Provide the (X, Y) coordinate of the cell's center where the given text is located.  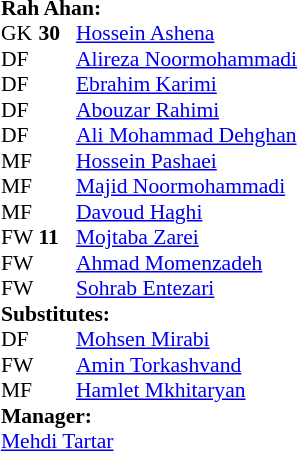
Ahmad Momenzadeh (186, 263)
30 (57, 33)
Mohsen Mirabi (186, 339)
Ali Mohammad Dehghan (186, 135)
GK (20, 33)
Sohrab Entezari (186, 289)
Alireza Noormohammadi (186, 59)
Davoud Haghi (186, 212)
Abouzar Rahimi (186, 110)
Ebrahim Karimi (186, 85)
Mojtaba Zarei (186, 237)
Hossein Pashaei (186, 161)
Hossein Ashena (186, 33)
Manager: (149, 416)
Substitutes: (149, 314)
Majid Noormohammadi (186, 187)
11 (57, 237)
Amin Torkashvand (186, 365)
Hamlet Mkhitaryan (186, 391)
